Pinpoint the cell where the given text exists, returning its [x, y] midpoint coordinate. 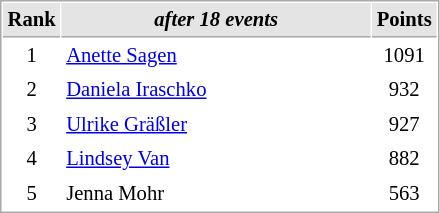
5 [32, 194]
932 [404, 90]
Daniela Iraschko [216, 90]
927 [404, 124]
1091 [404, 56]
563 [404, 194]
882 [404, 158]
after 18 events [216, 20]
Ulrike Gräßler [216, 124]
Points [404, 20]
Jenna Mohr [216, 194]
Rank [32, 20]
4 [32, 158]
Anette Sagen [216, 56]
2 [32, 90]
1 [32, 56]
Lindsey Van [216, 158]
3 [32, 124]
